For the text-containing cell, return its midpoint in (X, Y) coordinate format. 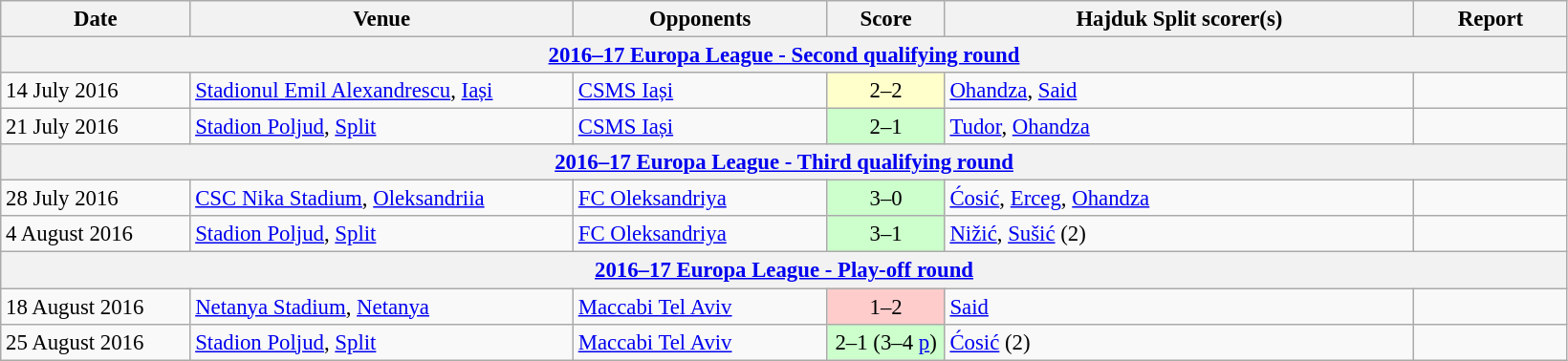
Stadionul Emil Alexandrescu, Iași (382, 91)
25 August 2016 (96, 342)
18 August 2016 (96, 307)
Netanya Stadium, Netanya (382, 307)
Date (96, 19)
3–0 (885, 199)
2–1 (885, 127)
Said (1180, 307)
2016–17 Europa League - Play-off round (784, 270)
2016–17 Europa League - Second qualifying round (784, 55)
Score (885, 19)
28 July 2016 (96, 199)
Ćosić (2) (1180, 342)
Nižić, Sušić (2) (1180, 234)
14 July 2016 (96, 91)
1–2 (885, 307)
Report (1492, 19)
2016–17 Europa League - Third qualifying round (784, 162)
Venue (382, 19)
2–1 (3–4 p) (885, 342)
21 July 2016 (96, 127)
Tudor, Ohandza (1180, 127)
Ohandza, Said (1180, 91)
CSC Nika Stadium, Oleksandriia (382, 199)
4 August 2016 (96, 234)
3–1 (885, 234)
Hajduk Split scorer(s) (1180, 19)
2–2 (885, 91)
Opponents (700, 19)
Ćosić, Erceg, Ohandza (1180, 199)
